From the cell containing the given text, extract its center point as (x, y) coordinate. 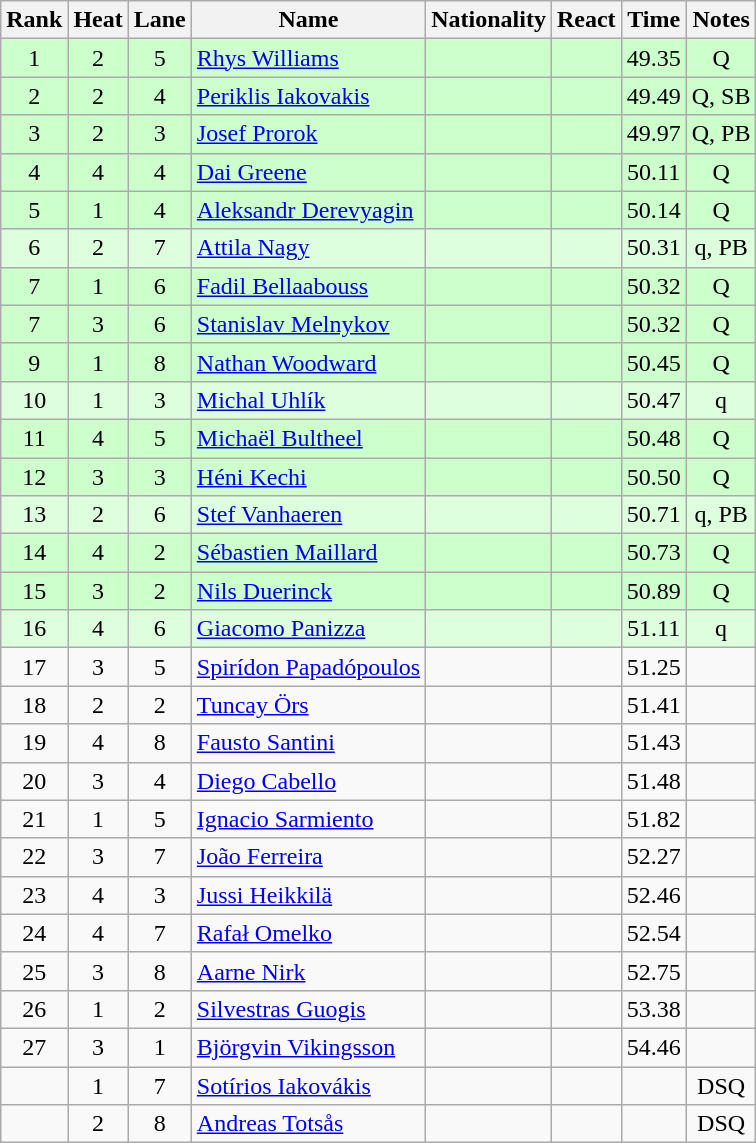
17 (34, 667)
9 (34, 362)
Sotírios Iakovákis (308, 1085)
52.54 (654, 933)
50.31 (654, 248)
Q, SB (721, 96)
12 (34, 477)
11 (34, 438)
Ignacio Sarmiento (308, 819)
50.45 (654, 362)
Nationality (489, 20)
25 (34, 971)
54.46 (654, 1047)
14 (34, 553)
Rank (34, 20)
Sébastien Maillard (308, 553)
Andreas Totsås (308, 1124)
51.82 (654, 819)
26 (34, 1009)
13 (34, 515)
Michaël Bultheel (308, 438)
Rhys Williams (308, 58)
49.97 (654, 134)
51.11 (654, 629)
50.11 (654, 172)
Jussi Heikkilä (308, 895)
50.50 (654, 477)
50.71 (654, 515)
Aarne Nirk (308, 971)
51.43 (654, 743)
João Ferreira (308, 857)
Fausto Santini (308, 743)
Heat (98, 20)
Spirídon Papadópoulos (308, 667)
Silvestras Guogis (308, 1009)
53.38 (654, 1009)
Tuncay Örs (308, 705)
Giacomo Panizza (308, 629)
Stanislav Melnykov (308, 324)
Héni Kechi (308, 477)
Björgvin Vikingsson (308, 1047)
50.48 (654, 438)
50.89 (654, 591)
Dai Greene (308, 172)
15 (34, 591)
19 (34, 743)
52.75 (654, 971)
Notes (721, 20)
49.49 (654, 96)
10 (34, 400)
Time (654, 20)
Attila Nagy (308, 248)
Fadil Bellaabouss (308, 286)
Aleksandr Derevyagin (308, 210)
Name (308, 20)
React (586, 20)
49.35 (654, 58)
50.47 (654, 400)
Diego Cabello (308, 781)
51.25 (654, 667)
Nathan Woodward (308, 362)
52.27 (654, 857)
16 (34, 629)
23 (34, 895)
Michal Uhlík (308, 400)
21 (34, 819)
Stef Vanhaeren (308, 515)
22 (34, 857)
Nils Duerinck (308, 591)
Q, PB (721, 134)
27 (34, 1047)
51.41 (654, 705)
52.46 (654, 895)
Periklis Iakovakis (308, 96)
51.48 (654, 781)
18 (34, 705)
Rafał Omelko (308, 933)
Lane (160, 20)
20 (34, 781)
24 (34, 933)
50.14 (654, 210)
Josef Prorok (308, 134)
50.73 (654, 553)
